Pinpoint the cell where the given text exists, returning its (x, y) midpoint coordinate. 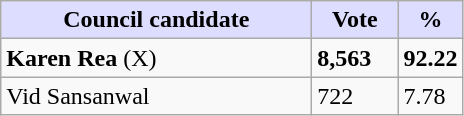
Council candidate (156, 20)
Vid Sansanwal (156, 96)
8,563 (355, 58)
% (430, 20)
Karen Rea (X) (156, 58)
7.78 (430, 96)
722 (355, 96)
Vote (355, 20)
92.22 (430, 58)
